Locate the cell with the specified text and output its [X, Y] center coordinate. 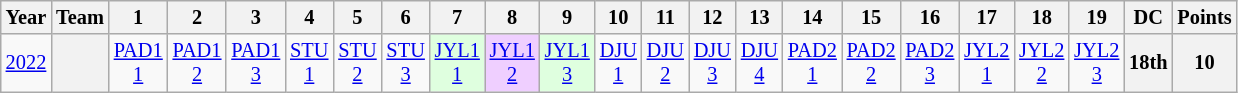
DJU1 [618, 63]
14 [812, 17]
PAD11 [138, 63]
4 [309, 17]
12 [712, 17]
PAD23 [930, 63]
JYL23 [1096, 63]
Points [1204, 17]
Year [26, 17]
PAD21 [812, 63]
JYL13 [568, 63]
16 [930, 17]
2022 [26, 63]
JYL22 [1042, 63]
19 [1096, 17]
18th [1148, 63]
2 [198, 17]
11 [666, 17]
1 [138, 17]
DJU4 [760, 63]
17 [986, 17]
STU1 [309, 63]
18 [1042, 17]
PAD22 [872, 63]
STU3 [406, 63]
STU2 [357, 63]
3 [256, 17]
JYL21 [986, 63]
DC [1148, 17]
JYL12 [512, 63]
PAD13 [256, 63]
DJU2 [666, 63]
JYL11 [458, 63]
Team [80, 17]
8 [512, 17]
5 [357, 17]
DJU3 [712, 63]
6 [406, 17]
PAD12 [198, 63]
13 [760, 17]
7 [458, 17]
9 [568, 17]
15 [872, 17]
